Capture the cell that displays the provided text and extract its (x, y) central coordinate. 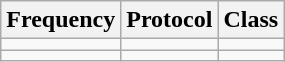
Class (251, 20)
Protocol (170, 20)
Frequency (61, 20)
